Return (X, Y) of the center of cell containing provided text 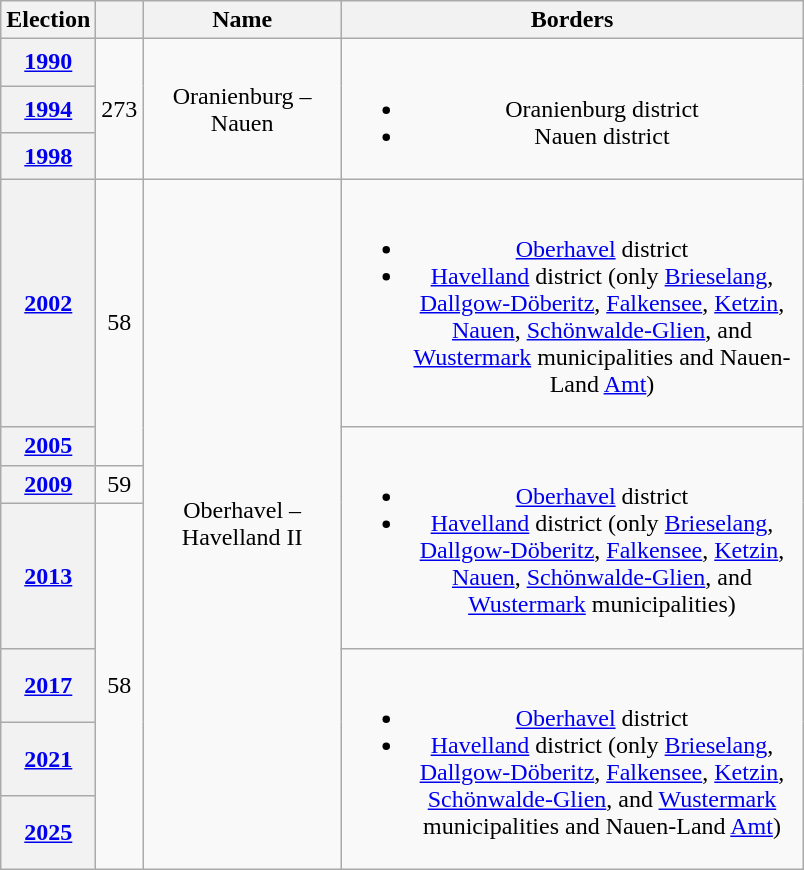
Oranienburg – Nauen (242, 109)
Borders (572, 20)
Oranienburg districtNauen district (572, 109)
59 (120, 484)
1994 (48, 110)
Oberhavel – Havelland II (242, 524)
2005 (48, 446)
2025 (48, 832)
2002 (48, 303)
2009 (48, 484)
Oberhavel districtHavelland district (only Brieselang, Dallgow-Döberitz, Falkensee, Ketzin, Nauen, Schönwalde-Glien, and Wustermark municipalities) (572, 538)
2017 (48, 685)
273 (120, 109)
Name (242, 20)
2021 (48, 759)
2013 (48, 576)
1990 (48, 62)
1998 (48, 156)
Election (48, 20)
